Extract the (X, Y) coordinate from the center of the cell holding the provided text.  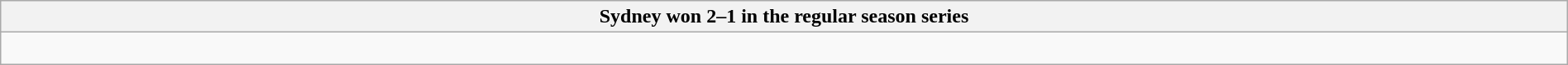
Sydney won 2–1 in the regular season series (784, 17)
